For the text-containing cell, return its midpoint in [X, Y] coordinate format. 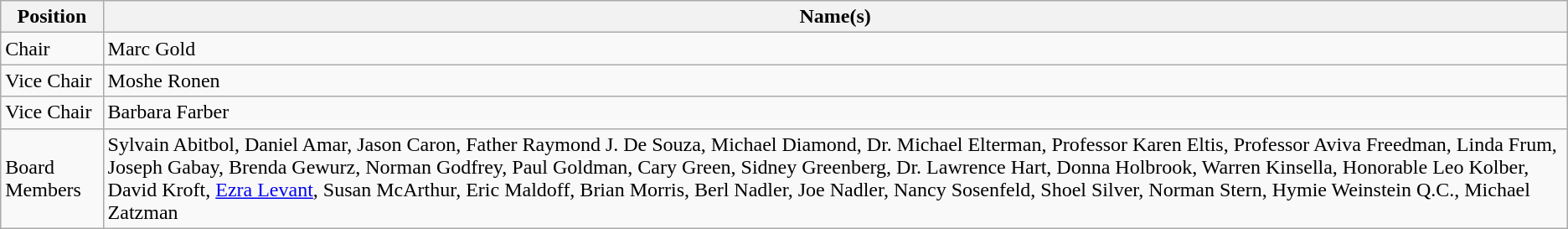
Name(s) [835, 17]
Board Members [52, 178]
Moshe Ronen [835, 81]
Marc Gold [835, 49]
Barbara Farber [835, 112]
Chair [52, 49]
Position [52, 17]
